Locate the cell with the specified text and output its (X, Y) center coordinate. 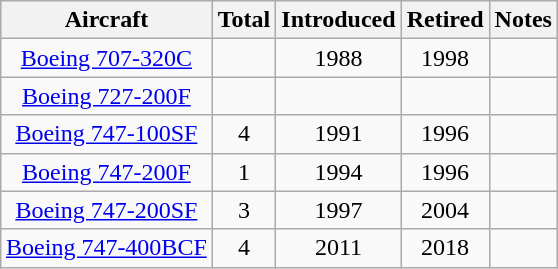
Boeing 747-400BCF (107, 248)
Boeing 747-200F (107, 172)
3 (244, 210)
2011 (338, 248)
Aircraft (107, 20)
Notes (523, 20)
Boeing 727-200F (107, 96)
1994 (338, 172)
Boeing 707-320C (107, 58)
1988 (338, 58)
Boeing 747-100SF (107, 134)
1998 (445, 58)
Boeing 747-200SF (107, 210)
2018 (445, 248)
1 (244, 172)
1991 (338, 134)
Introduced (338, 20)
Total (244, 20)
1997 (338, 210)
Retired (445, 20)
2004 (445, 210)
